Find where the given text appears and provide that cell's center as [x, y] coordinate. 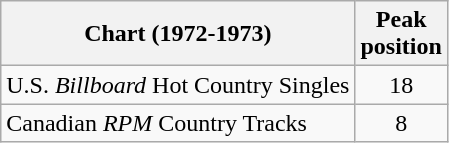
Canadian RPM Country Tracks [178, 123]
Peakposition [401, 34]
Chart (1972-1973) [178, 34]
U.S. Billboard Hot Country Singles [178, 85]
18 [401, 85]
8 [401, 123]
